Capture the cell that displays the provided text and extract its (x, y) central coordinate. 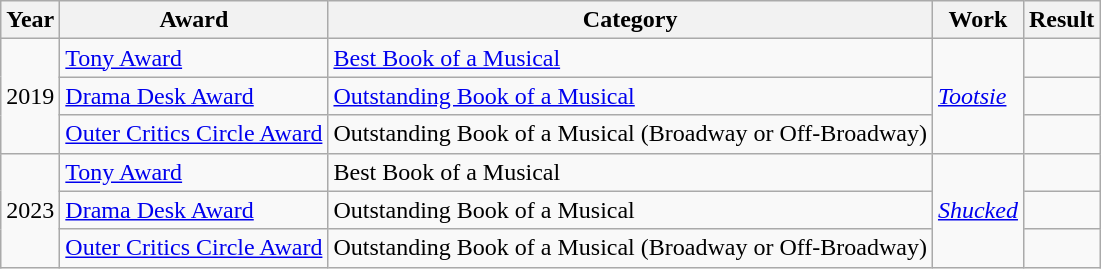
Tootsie (978, 96)
Result (1061, 20)
2019 (30, 96)
Award (194, 20)
Year (30, 20)
Shucked (978, 210)
Work (978, 20)
Category (630, 20)
2023 (30, 210)
